Determine the [X, Y] coordinate at the center of the cell enclosing the given text.  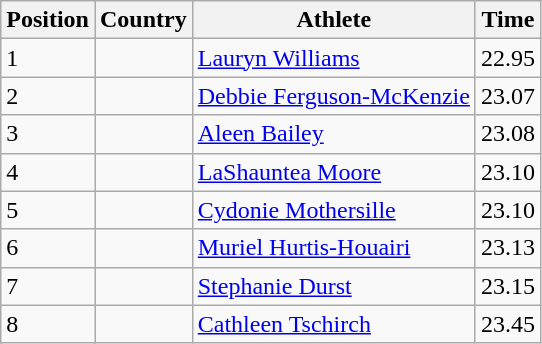
Muriel Hurtis-Houairi [334, 248]
22.95 [508, 58]
Aleen Bailey [334, 134]
23.07 [508, 96]
23.15 [508, 286]
3 [48, 134]
Time [508, 20]
2 [48, 96]
Cathleen Tschirch [334, 324]
23.45 [508, 324]
23.08 [508, 134]
7 [48, 286]
Country [143, 20]
6 [48, 248]
Cydonie Mothersille [334, 210]
Lauryn Williams [334, 58]
Debbie Ferguson-McKenzie [334, 96]
Stephanie Durst [334, 286]
Position [48, 20]
4 [48, 172]
8 [48, 324]
5 [48, 210]
1 [48, 58]
Athlete [334, 20]
LaShauntea Moore [334, 172]
23.13 [508, 248]
